Determine the (x, y) coordinate at the center of the cell enclosing the given text.  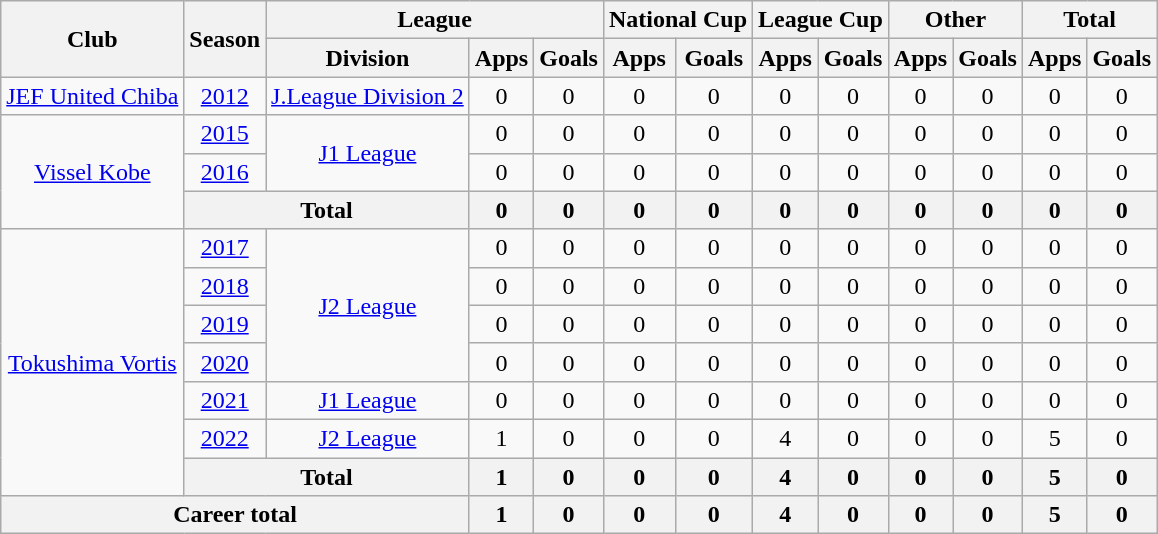
2015 (225, 134)
2012 (225, 96)
2019 (225, 324)
2018 (225, 286)
Career total (236, 515)
Vissel Kobe (92, 172)
Tokushima Vortis (92, 362)
Season (225, 39)
Club (92, 39)
League Cup (821, 20)
National Cup (678, 20)
Other (955, 20)
2017 (225, 248)
League (435, 20)
2022 (225, 438)
J.League Division 2 (368, 96)
2016 (225, 172)
2021 (225, 400)
2020 (225, 362)
Division (368, 58)
JEF United Chiba (92, 96)
